Pinpoint the cell where the given text exists, returning its [x, y] midpoint coordinate. 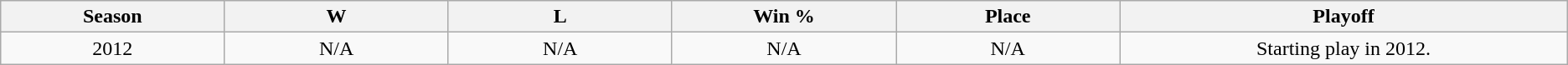
Place [1008, 17]
Playoff [1344, 17]
W [337, 17]
Season [112, 17]
Win % [784, 17]
2012 [112, 48]
L [560, 17]
Starting play in 2012. [1344, 48]
